Capture the cell that displays the provided text and extract its [X, Y] central coordinate. 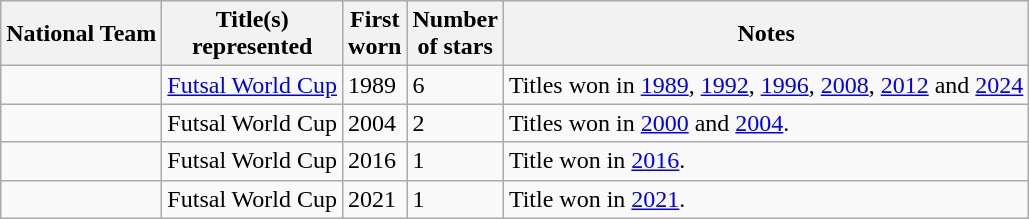
Titles won in 2000 and 2004. [766, 123]
Notes [766, 34]
Titles won in 1989, 1992, 1996, 2008, 2012 and 2024 [766, 85]
National Team [82, 34]
2021 [375, 199]
2004 [375, 123]
Title won in 2021. [766, 199]
2 [455, 123]
Firstworn [375, 34]
6 [455, 85]
2016 [375, 161]
1989 [375, 85]
Title(s)represented [252, 34]
Title won in 2016. [766, 161]
Numberof stars [455, 34]
